Locate the cell with the specified text and output its [x, y] center coordinate. 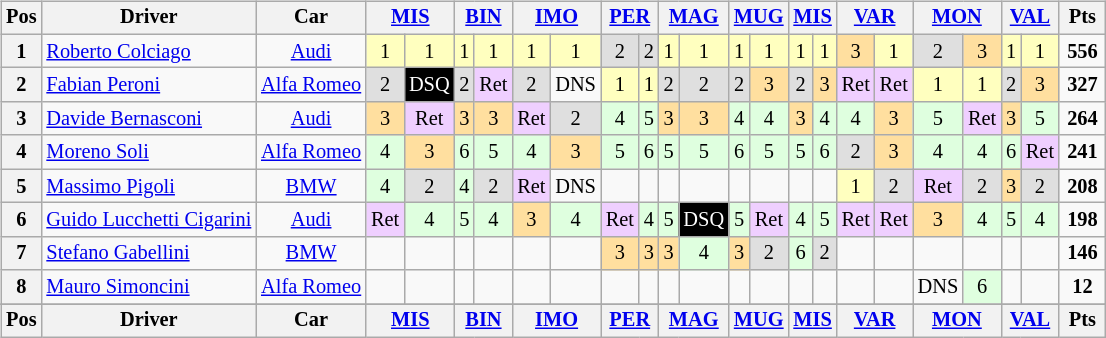
146 [1082, 253]
264 [1082, 119]
Mauro Simoncini [148, 287]
Massimo Pigoli [148, 186]
241 [1082, 152]
556 [1082, 51]
Davide Bernasconi [148, 119]
208 [1082, 186]
8 [21, 287]
Roberto Colciago [148, 51]
7 [21, 253]
Guido Lucchetti Cigarini [148, 220]
Fabian Peroni [148, 85]
Moreno Soli [148, 152]
12 [1082, 287]
327 [1082, 85]
Stefano Gabellini [148, 253]
198 [1082, 220]
